Return the [x, y] coordinate for the center point of the cell that contains the specified text.  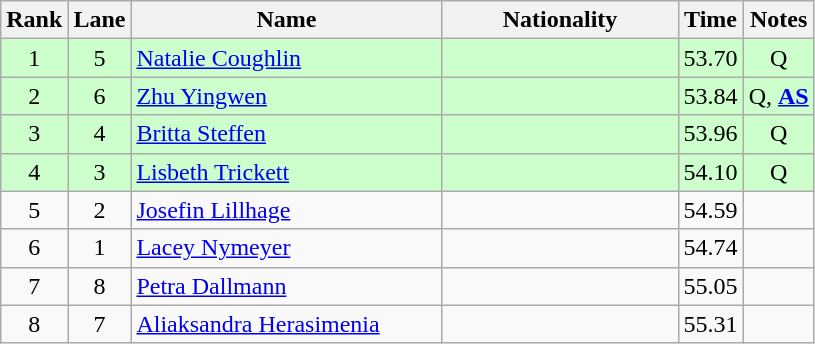
53.96 [710, 134]
Britta Steffen [286, 134]
Rank [34, 20]
Lane [100, 20]
Notes [778, 20]
Natalie Coughlin [286, 58]
Lisbeth Trickett [286, 172]
54.10 [710, 172]
Josefin Lillhage [286, 210]
54.59 [710, 210]
Q, AS [778, 96]
Aliaksandra Herasimenia [286, 324]
Petra Dallmann [286, 286]
Zhu Yingwen [286, 96]
55.31 [710, 324]
55.05 [710, 286]
53.84 [710, 96]
Lacey Nymeyer [286, 248]
Name [286, 20]
Time [710, 20]
Nationality [560, 20]
53.70 [710, 58]
54.74 [710, 248]
